From the cell containing the given text, extract its center point as [X, Y] coordinate. 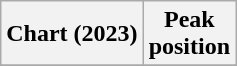
Peakposition [189, 34]
Chart (2023) [72, 34]
